Extract the [x, y] coordinate from the center of the cell holding the provided text.  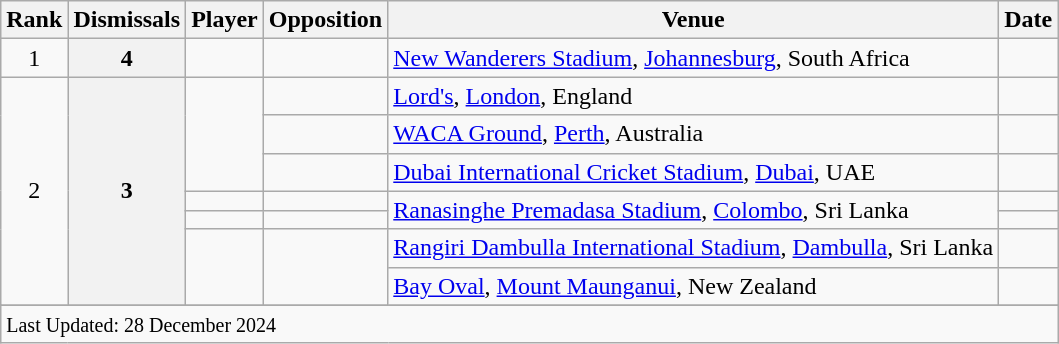
Opposition [325, 20]
Ranasinghe Premadasa Stadium, Colombo, Sri Lanka [694, 210]
Rank [34, 20]
3 [127, 191]
Dismissals [127, 20]
Bay Oval, Mount Maunganui, New Zealand [694, 286]
Lord's, London, England [694, 96]
Player [225, 20]
4 [127, 58]
2 [34, 191]
Date [1028, 20]
WACA Ground, Perth, Australia [694, 134]
New Wanderers Stadium, Johannesburg, South Africa [694, 58]
Dubai International Cricket Stadium, Dubai, UAE [694, 172]
Last Updated: 28 December 2024 [530, 324]
Venue [694, 20]
1 [34, 58]
Rangiri Dambulla International Stadium, Dambulla, Sri Lanka [694, 248]
